Find where the given text appears and provide that cell's center as (X, Y) coordinate. 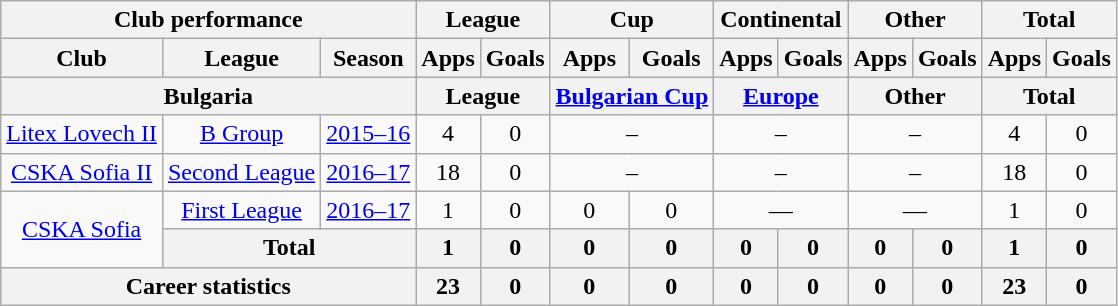
Season (368, 58)
Club (82, 58)
Club performance (208, 20)
2015–16 (368, 134)
Europe (781, 96)
CSKA Sofia (82, 229)
Cup (632, 20)
Continental (781, 20)
First League (241, 210)
Bulgaria (208, 96)
B Group (241, 134)
Second League (241, 172)
Career statistics (208, 286)
CSKA Sofia II (82, 172)
Litex Lovech II (82, 134)
Bulgarian Cup (632, 96)
